Capture the cell that displays the provided text and extract its (x, y) central coordinate. 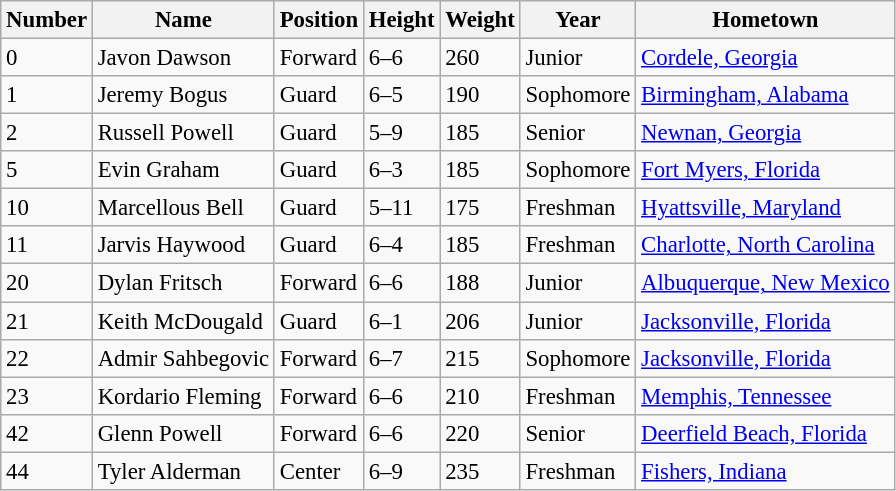
Albuquerque, New Mexico (766, 283)
Admir Sahbegovic (183, 358)
Birmingham, Alabama (766, 95)
5–11 (401, 208)
Russell Powell (183, 133)
Hyattsville, Maryland (766, 208)
2 (47, 133)
260 (480, 58)
Dylan Fritsch (183, 283)
Jarvis Haywood (183, 245)
Weight (480, 20)
5–9 (401, 133)
Javon Dawson (183, 58)
215 (480, 358)
6–4 (401, 245)
190 (480, 95)
Charlotte, North Carolina (766, 245)
Position (318, 20)
Year (578, 20)
23 (47, 396)
Keith McDougald (183, 321)
Kordario Fleming (183, 396)
5 (47, 170)
Fort Myers, Florida (766, 170)
175 (480, 208)
20 (47, 283)
Center (318, 471)
Jeremy Bogus (183, 95)
0 (47, 58)
6–1 (401, 321)
Glenn Powell (183, 433)
Tyler Alderman (183, 471)
22 (47, 358)
6–9 (401, 471)
Memphis, Tennessee (766, 396)
210 (480, 396)
6–3 (401, 170)
188 (480, 283)
Cordele, Georgia (766, 58)
6–5 (401, 95)
42 (47, 433)
Evin Graham (183, 170)
11 (47, 245)
Height (401, 20)
206 (480, 321)
10 (47, 208)
21 (47, 321)
Deerfield Beach, Florida (766, 433)
235 (480, 471)
Fishers, Indiana (766, 471)
Marcellous Bell (183, 208)
1 (47, 95)
44 (47, 471)
6–7 (401, 358)
Newnan, Georgia (766, 133)
Number (47, 20)
Name (183, 20)
Hometown (766, 20)
220 (480, 433)
